Determine the [x, y] coordinate at the center of the cell enclosing the given text.  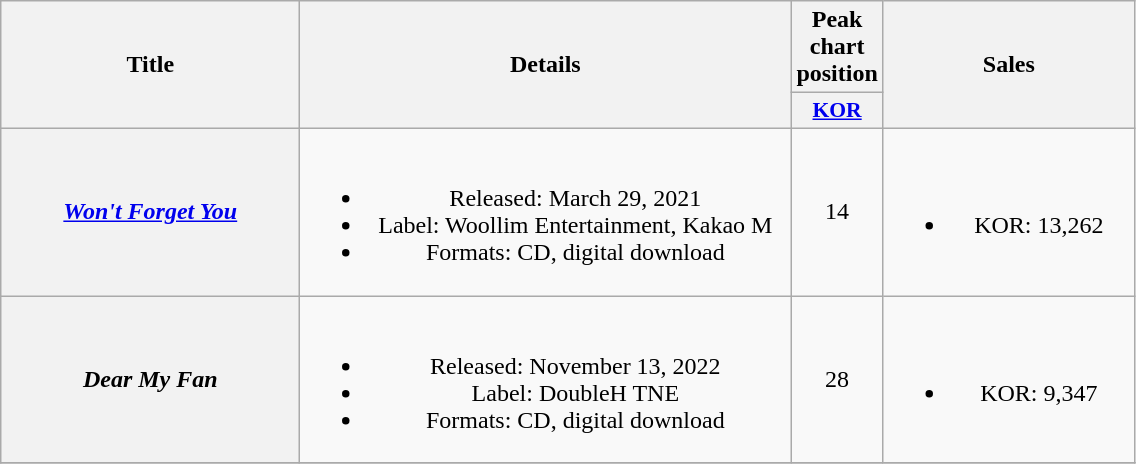
14 [837, 212]
KOR: 13,262 [1008, 212]
Released: November 13, 2022Label: DoubleH TNEFormats: CD, digital download [546, 380]
Dear My Fan [150, 380]
Released: March 29, 2021Label: Woollim Entertainment, Kakao MFormats: CD, digital download [546, 212]
Details [546, 65]
Peak chart position [837, 47]
KOR: 9,347 [1008, 380]
28 [837, 380]
Won't Forget You [150, 212]
Title [150, 65]
Sales [1008, 65]
KOR [837, 111]
